Capture the cell that displays the provided text and extract its (X, Y) central coordinate. 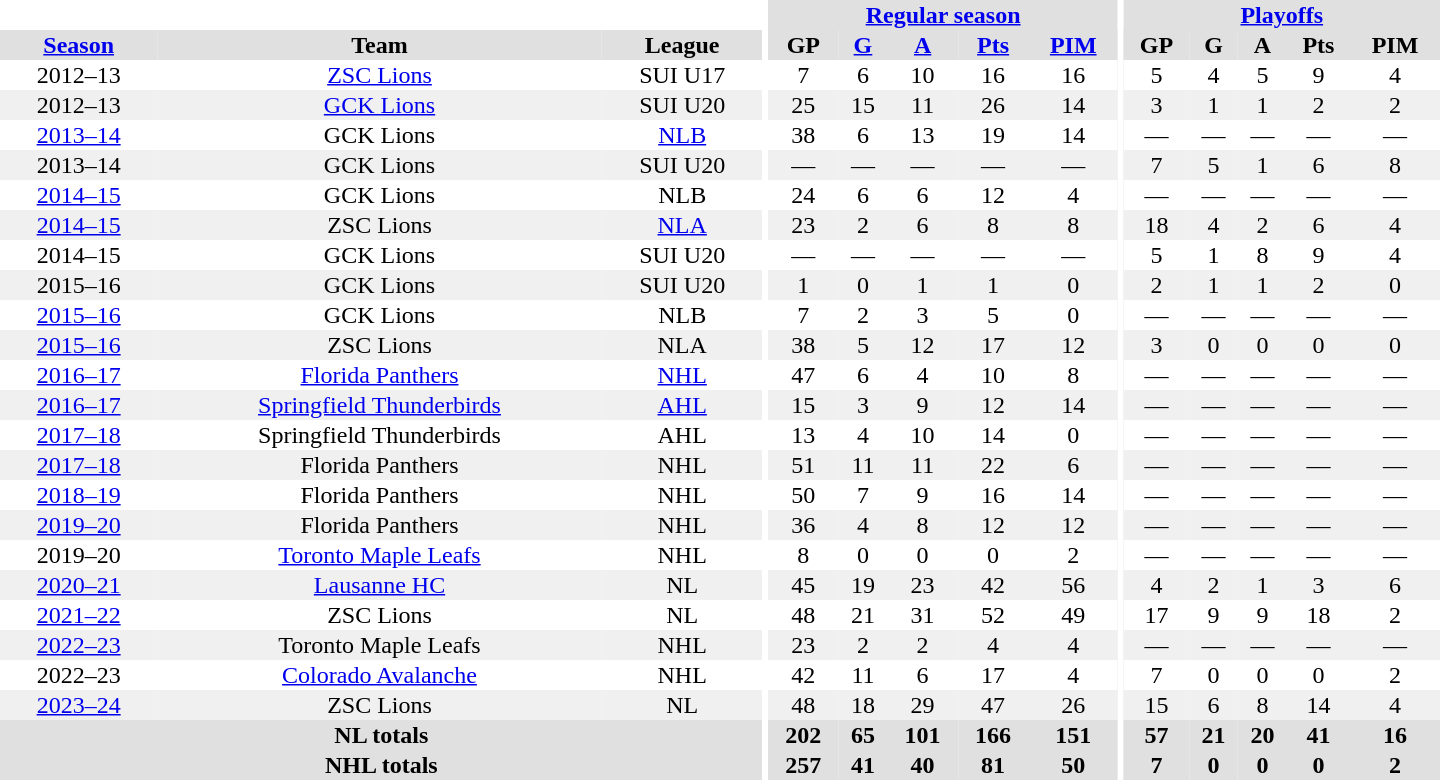
Regular season (943, 15)
45 (803, 585)
2018–19 (78, 495)
20 (1262, 735)
57 (1157, 735)
2020–21 (78, 585)
2021–22 (78, 615)
31 (922, 615)
SUI U17 (682, 75)
29 (922, 705)
Season (78, 45)
Colorado Avalanche (379, 675)
2023–24 (78, 705)
Team (379, 45)
24 (803, 195)
40 (922, 765)
22 (993, 465)
101 (922, 735)
25 (803, 105)
Lausanne HC (379, 585)
51 (803, 465)
NHL totals (382, 765)
81 (993, 765)
49 (1073, 615)
52 (993, 615)
257 (803, 765)
League (682, 45)
151 (1073, 735)
65 (864, 735)
56 (1073, 585)
36 (803, 525)
NL totals (382, 735)
Playoffs (1282, 15)
202 (803, 735)
166 (993, 735)
